Locate the cell with the specified text and output its [x, y] center coordinate. 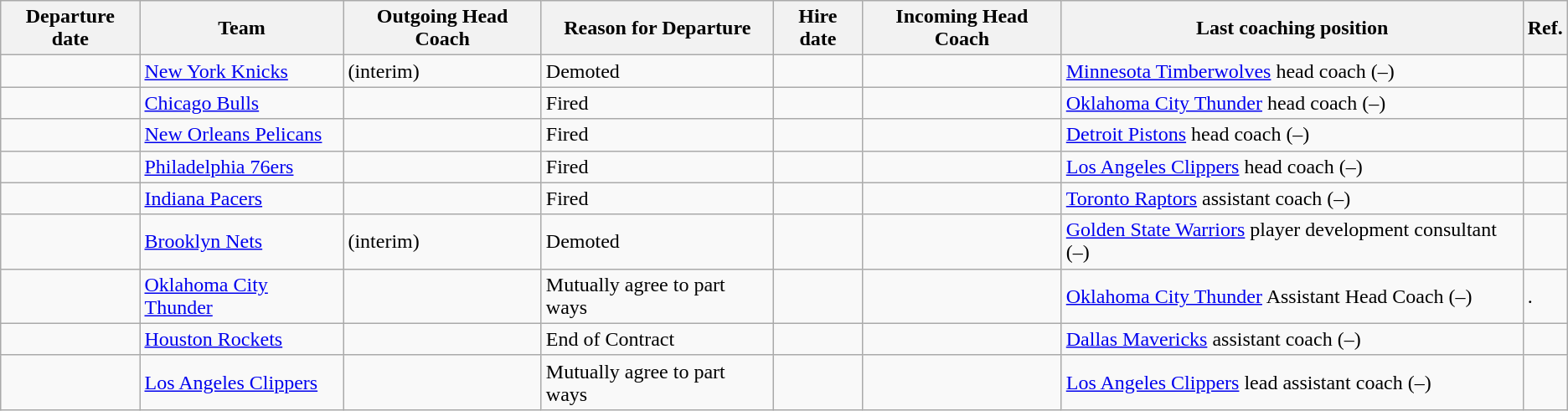
Los Angeles Clippers lead assistant coach (–) [1292, 382]
Last coaching position [1292, 28]
Incoming Head Coach [962, 28]
Outgoing Head Coach [442, 28]
End of Contract [657, 339]
Reason for Departure [657, 28]
Oklahoma City Thunder Assistant Head Coach (–) [1292, 296]
New York Knicks [241, 71]
New Orleans Pelicans [241, 135]
Toronto Raptors assistant coach (–) [1292, 198]
Los Angeles Clippers [241, 382]
Dallas Mavericks assistant coach (–) [1292, 339]
Detroit Pistons head coach (–) [1292, 135]
Departure date [70, 28]
Team [241, 28]
Ref. [1545, 28]
Indiana Pacers [241, 198]
Brooklyn Nets [241, 241]
Los Angeles Clippers head coach (–) [1292, 167]
Minnesota Timberwolves head coach (–) [1292, 71]
Oklahoma City Thunder [241, 296]
Oklahoma City Thunder head coach (–) [1292, 103]
Chicago Bulls [241, 103]
. [1545, 296]
Golden State Warriors player development consultant (–) [1292, 241]
Philadelphia 76ers [241, 167]
Hire date [818, 28]
Houston Rockets [241, 339]
